Locate the cell with the specified text and output its [x, y] center coordinate. 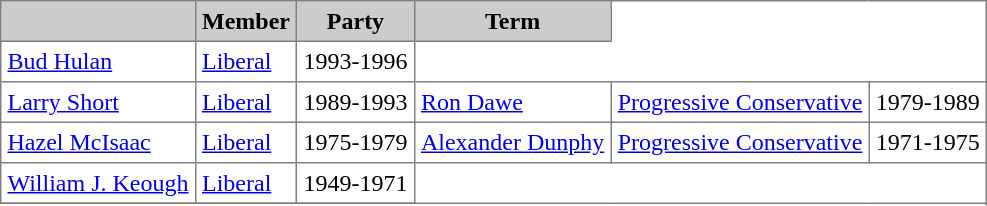
1979-1989 [928, 102]
Hazel McIsaac [98, 142]
Alexander Dunphy [512, 142]
William J. Keough [98, 183]
Party [356, 21]
Term [512, 21]
Bud Hulan [98, 61]
1989-1993 [356, 102]
Larry Short [98, 102]
Member [246, 21]
1975-1979 [356, 142]
1971-1975 [928, 142]
1949-1971 [356, 183]
Ron Dawe [512, 102]
1993-1996 [356, 61]
